Scan for the cell matching the given text and deliver its (X, Y) coordinate at center. 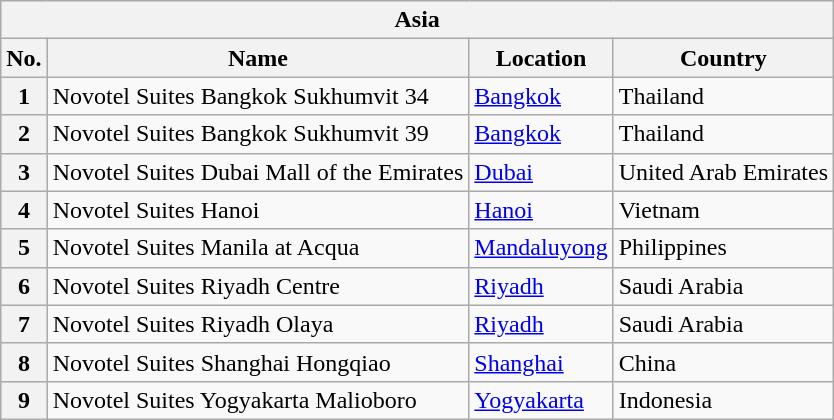
United Arab Emirates (723, 172)
Country (723, 58)
Asia (418, 20)
3 (24, 172)
5 (24, 248)
Novotel Suites Riyadh Olaya (258, 324)
Yogyakarta (541, 400)
Vietnam (723, 210)
8 (24, 362)
2 (24, 134)
Indonesia (723, 400)
Hanoi (541, 210)
China (723, 362)
7 (24, 324)
9 (24, 400)
No. (24, 58)
Shanghai (541, 362)
Novotel Suites Riyadh Centre (258, 286)
Novotel Suites Yogyakarta Malioboro (258, 400)
Name (258, 58)
Location (541, 58)
4 (24, 210)
Novotel Suites Bangkok Sukhumvit 39 (258, 134)
Philippines (723, 248)
Dubai (541, 172)
Novotel Suites Dubai Mall of the Emirates (258, 172)
Novotel Suites Hanoi (258, 210)
1 (24, 96)
Novotel Suites Manila at Acqua (258, 248)
Novotel Suites Shanghai Hongqiao (258, 362)
6 (24, 286)
Novotel Suites Bangkok Sukhumvit 34 (258, 96)
Mandaluyong (541, 248)
